Extract the (x, y) coordinate from the center of the cell holding the provided text.  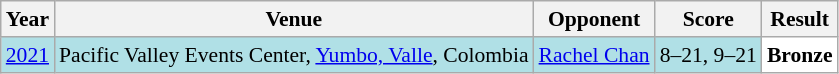
Year (28, 19)
Rachel Chan (594, 55)
Result (800, 19)
Venue (294, 19)
2021 (28, 55)
Pacific Valley Events Center, Yumbo, Valle, Colombia (294, 55)
Score (708, 19)
Bronze (800, 55)
8–21, 9–21 (708, 55)
Opponent (594, 19)
